Pinpoint the cell where the given text exists, returning its (x, y) midpoint coordinate. 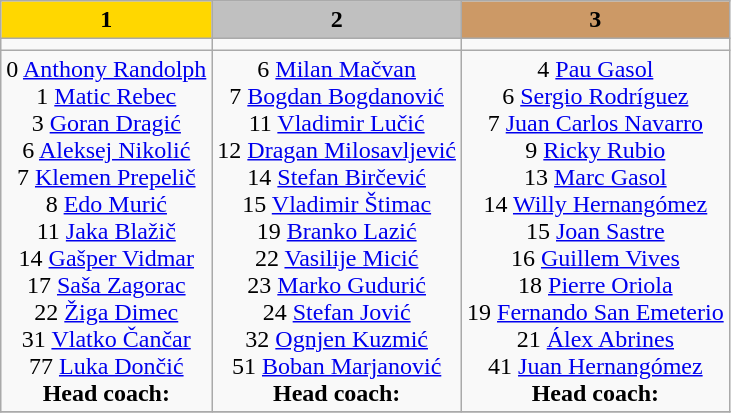
2 (337, 20)
1 (106, 20)
3 (596, 20)
